Provide the [X, Y] coordinate of the cell's center where the given text is located.  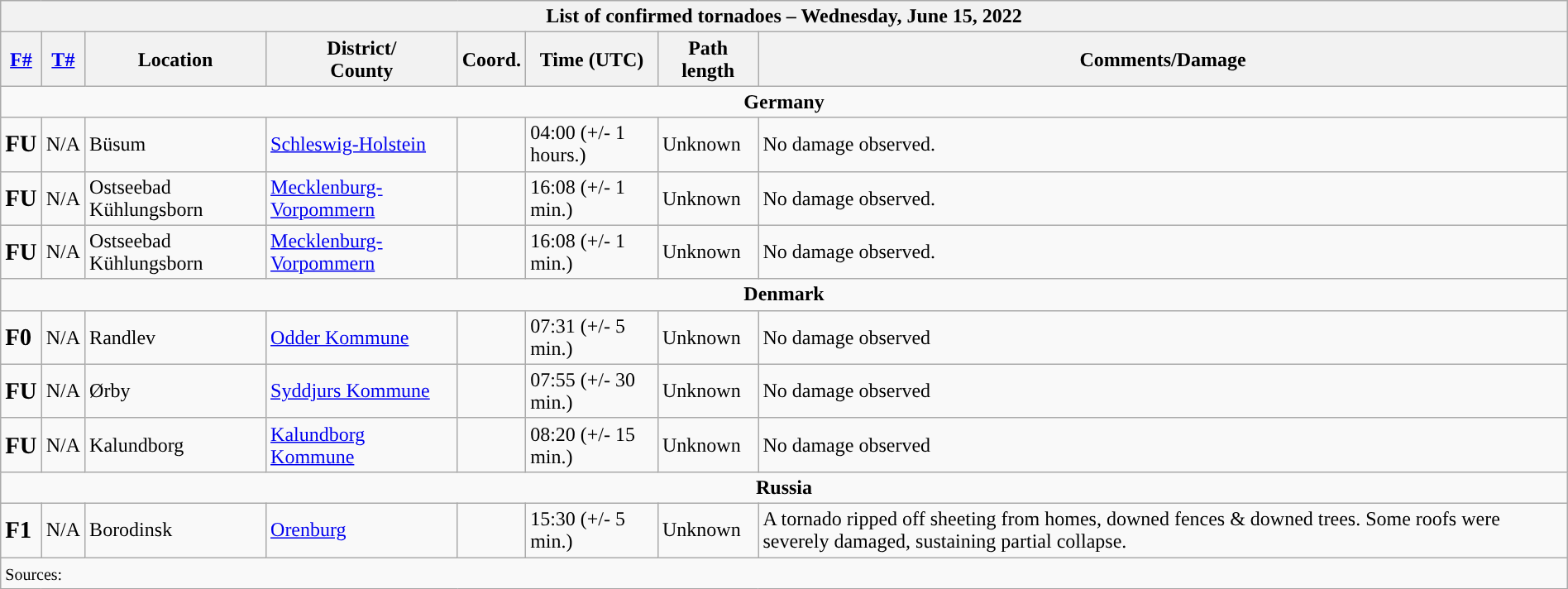
Kalundborg Kommune [362, 445]
T# [63, 60]
Denmark [784, 294]
Büsum [175, 144]
15:30 (+/- 5 min.) [592, 529]
Orenburg [362, 529]
List of confirmed tornadoes – Wednesday, June 15, 2022 [784, 17]
Coord. [491, 60]
08:20 (+/- 15 min.) [592, 445]
Russia [784, 487]
A tornado ripped off sheeting from homes, downed fences & downed trees. Some roofs were severely damaged, sustaining partial collapse. [1163, 529]
Schleswig-Holstein [362, 144]
F# [22, 60]
Sources: [784, 573]
Germany [784, 102]
Borodinsk [175, 529]
Kalundborg [175, 445]
04:00 (+/- 1 hours.) [592, 144]
Odder Kommune [362, 338]
Path length [708, 60]
F1 [22, 529]
Ørby [175, 390]
F0 [22, 338]
Time (UTC) [592, 60]
Syddjurs Kommune [362, 390]
District/County [362, 60]
Randlev [175, 338]
07:55 (+/- 30 min.) [592, 390]
Location [175, 60]
07:31 (+/- 5 min.) [592, 338]
Comments/Damage [1163, 60]
